Output the (X, Y) coordinate of the center of the cell containing the given text.  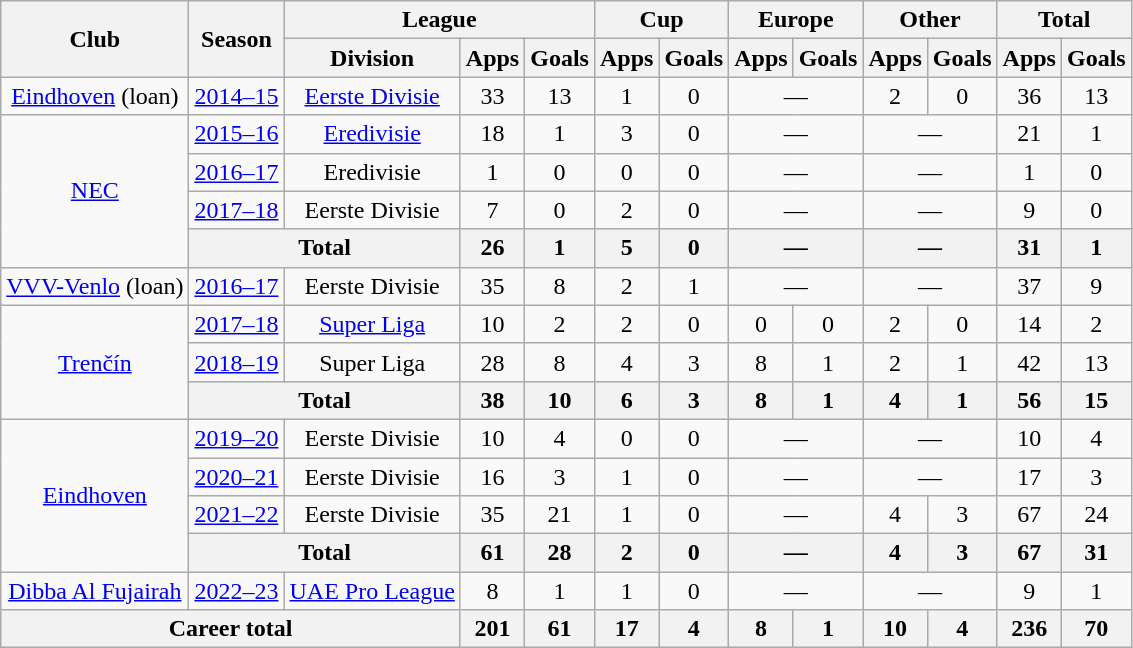
7 (492, 210)
42 (1029, 362)
Career total (231, 629)
VVV-Venlo (loan) (95, 286)
Eindhoven (95, 495)
Eindhoven (loan) (95, 96)
Club (95, 39)
26 (492, 248)
2020–21 (236, 477)
2018–19 (236, 362)
38 (492, 400)
16 (492, 477)
Europe (796, 20)
2014–15 (236, 96)
2015–16 (236, 134)
Dibba Al Fujairah (95, 591)
14 (1029, 324)
2021–22 (236, 515)
Other (930, 20)
18 (492, 134)
Trenčín (95, 362)
2019–20 (236, 438)
5 (626, 248)
70 (1096, 629)
37 (1029, 286)
UAE Pro League (372, 591)
15 (1096, 400)
33 (492, 96)
236 (1029, 629)
36 (1029, 96)
24 (1096, 515)
League (440, 20)
56 (1029, 400)
Cup (661, 20)
Season (236, 39)
201 (492, 629)
2022–23 (236, 591)
Division (372, 58)
NEC (95, 191)
6 (626, 400)
